Search for the cell housing the specified text and yield its (x, y) center coordinate. 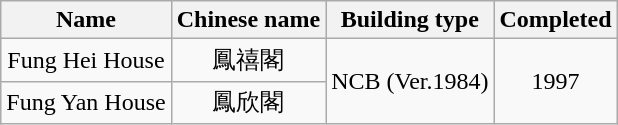
鳳禧閣 (248, 60)
NCB (Ver.1984) (410, 82)
1997 (556, 82)
Fung Yan House (86, 102)
Name (86, 20)
鳳欣閣 (248, 102)
Building type (410, 20)
Chinese name (248, 20)
Fung Hei House (86, 60)
Completed (556, 20)
